Capture the cell that displays the provided text and extract its (X, Y) central coordinate. 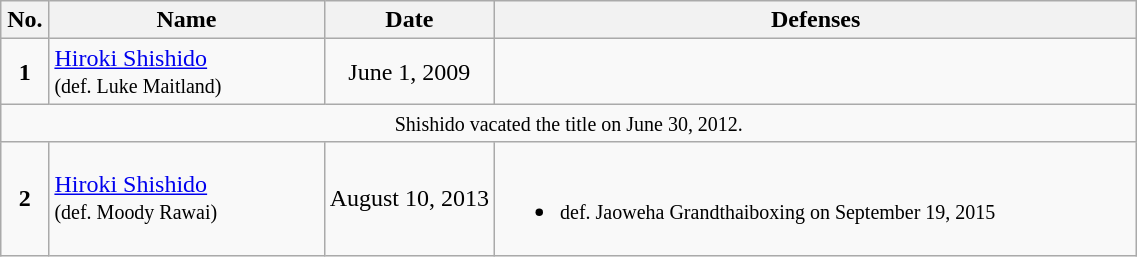
Date (409, 20)
Hiroki Shishido(def. Luke Maitland) (186, 72)
No. (25, 20)
Name (186, 20)
Shishido vacated the title on June 30, 2012. (569, 123)
def. Jaoweha Grandthaiboxing on September 19, 2015 (816, 198)
Hiroki Shishido(def. Moody Rawai) (186, 198)
August 10, 2013 (409, 198)
2 (25, 198)
June 1, 2009 (409, 72)
Defenses (816, 20)
1 (25, 72)
